Scan for the cell matching the given text and deliver its [x, y] coordinate at center. 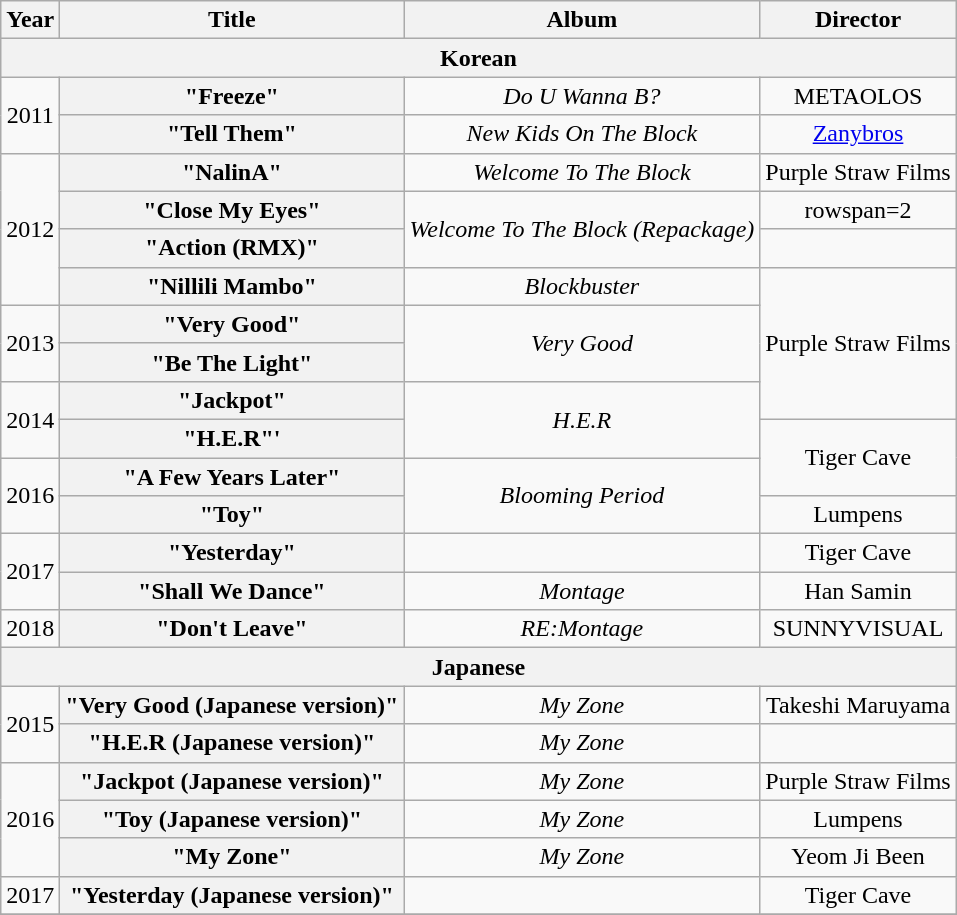
"A Few Years Later" [232, 477]
Year [30, 20]
"Yesterday" [232, 553]
2015 [30, 724]
2011 [30, 115]
Japanese [478, 667]
Title [232, 20]
"Action (RMX)" [232, 248]
"Tell Them" [232, 134]
"H.E.R (Japanese version)" [232, 743]
Very Good [582, 343]
Korean [478, 58]
SUNNYVISUAL [858, 629]
New Kids On The Block [582, 134]
"Yesterday (Japanese version)" [232, 895]
METAOLOS [858, 96]
Zanybros [858, 134]
"Freeze" [232, 96]
rowspan=2 [858, 210]
"Very Good (Japanese version)" [232, 705]
"Close My Eyes" [232, 210]
"Shall We Dance" [232, 591]
Director [858, 20]
2013 [30, 343]
H.E.R [582, 419]
"Toy (Japanese version)" [232, 819]
"Very Good" [232, 324]
"H.E.R"' [232, 438]
Welcome To The Block (Repackage) [582, 229]
Montage [582, 591]
"Toy" [232, 515]
Welcome To The Block [582, 172]
2018 [30, 629]
"NalinA" [232, 172]
"Jackpot" [232, 400]
"Nillili Mambo" [232, 286]
Takeshi Maruyama [858, 705]
RE:Montage [582, 629]
"Don't Leave" [232, 629]
Han Samin [858, 591]
"My Zone" [232, 857]
2012 [30, 229]
Yeom Ji Been [858, 857]
"Jackpot (Japanese version)" [232, 781]
"Be The Light" [232, 362]
Blooming Period [582, 496]
Do U Wanna B? [582, 96]
Album [582, 20]
Blockbuster [582, 286]
2014 [30, 419]
